Return the (x, y) coordinate for the center point of the cell that contains the specified text.  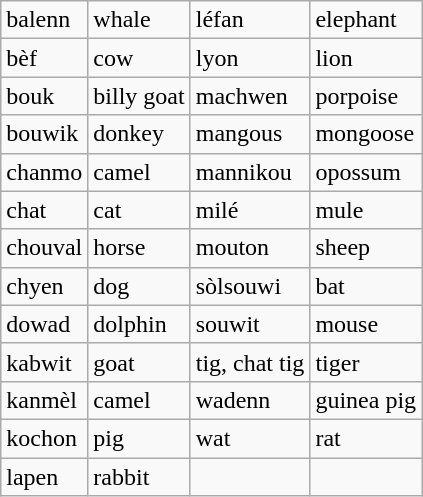
donkey (139, 134)
horse (139, 248)
bèf (44, 58)
mouse (366, 324)
kanmèl (44, 400)
goat (139, 362)
mule (366, 210)
kochon (44, 438)
balenn (44, 20)
porpoise (366, 96)
cow (139, 58)
léfan (250, 20)
whale (139, 20)
guinea pig (366, 400)
milé (250, 210)
sòlsouwi (250, 286)
mannikou (250, 172)
pig (139, 438)
chyen (44, 286)
tig, chat tig (250, 362)
tiger (366, 362)
lapen (44, 477)
bouk (44, 96)
dog (139, 286)
rabbit (139, 477)
opossum (366, 172)
souwit (250, 324)
dowad (44, 324)
lyon (250, 58)
bouwik (44, 134)
machwen (250, 96)
chat (44, 210)
elephant (366, 20)
billy goat (139, 96)
mongoose (366, 134)
dolphin (139, 324)
wadenn (250, 400)
bat (366, 286)
lion (366, 58)
wat (250, 438)
chanmo (44, 172)
kabwit (44, 362)
rat (366, 438)
chouval (44, 248)
mangous (250, 134)
sheep (366, 248)
cat (139, 210)
mouton (250, 248)
